Capture the cell that displays the provided text and extract its (X, Y) central coordinate. 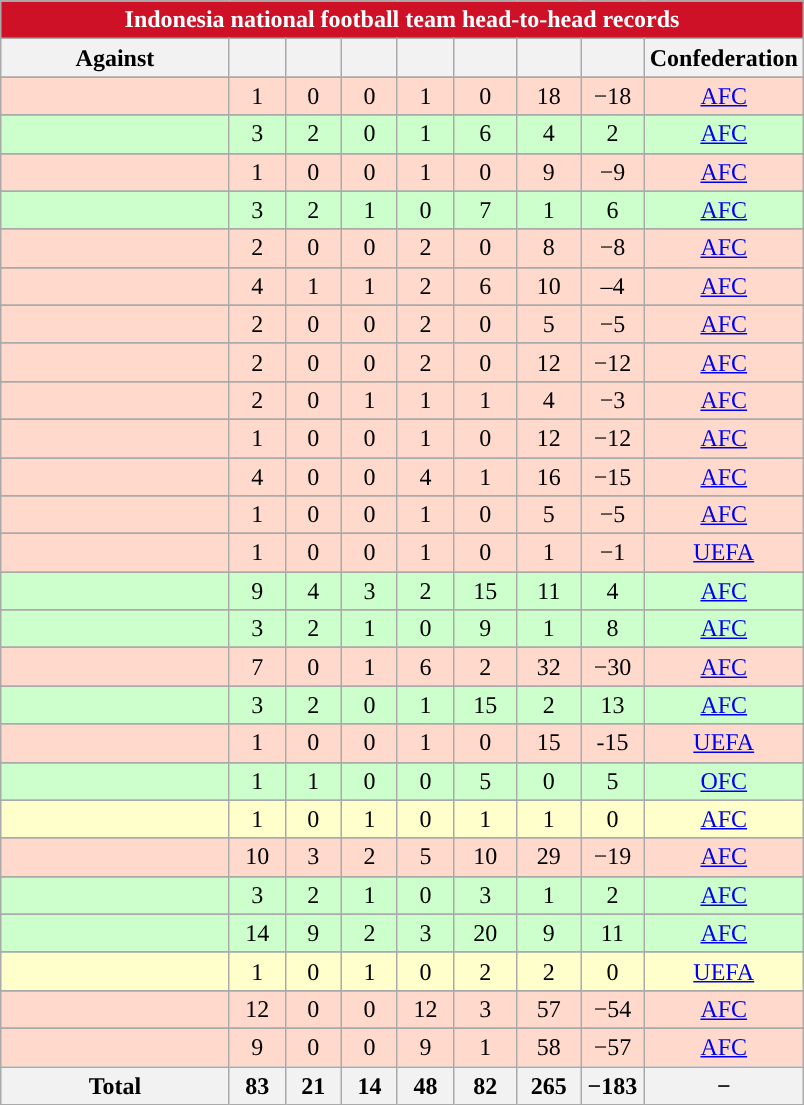
20 (485, 933)
−30 (613, 667)
−9 (613, 172)
− (724, 1085)
21 (313, 1085)
265 (549, 1085)
13 (613, 705)
–4 (613, 286)
29 (549, 857)
−3 (613, 400)
48 (425, 1085)
−1 (613, 553)
−18 (613, 96)
−54 (613, 1009)
−15 (613, 477)
Against (116, 58)
-15 (613, 743)
57 (549, 1009)
Indonesia national football team head-to-head records (402, 20)
Confederation (724, 58)
−57 (613, 1047)
82 (485, 1085)
−19 (613, 857)
16 (549, 477)
83 (257, 1085)
−8 (613, 248)
18 (549, 96)
OFC (724, 781)
−183 (613, 1085)
58 (549, 1047)
Total (116, 1085)
32 (549, 667)
